Detect which cell encompasses the target text, then output its (x, y) center coordinate. 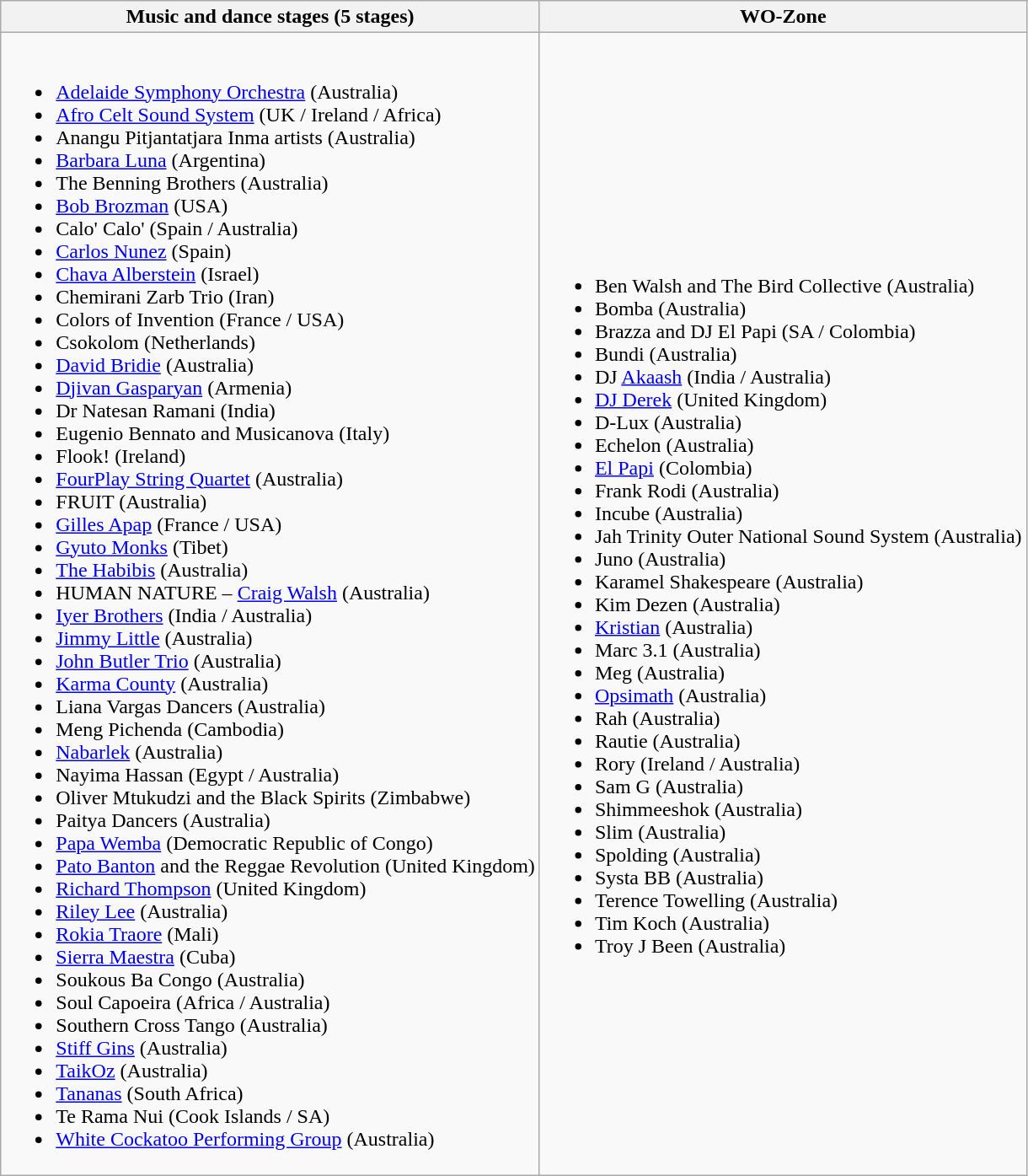
WO-Zone (783, 17)
Music and dance stages (5 stages) (270, 17)
